For the text-containing cell, return its midpoint in [x, y] coordinate format. 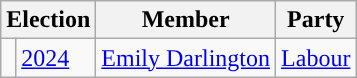
Labour [316, 58]
2024 [56, 58]
Member [186, 20]
Election [48, 20]
Party [316, 20]
Emily Darlington [186, 58]
